Scan for the cell matching the given text and deliver its [x, y] coordinate at center. 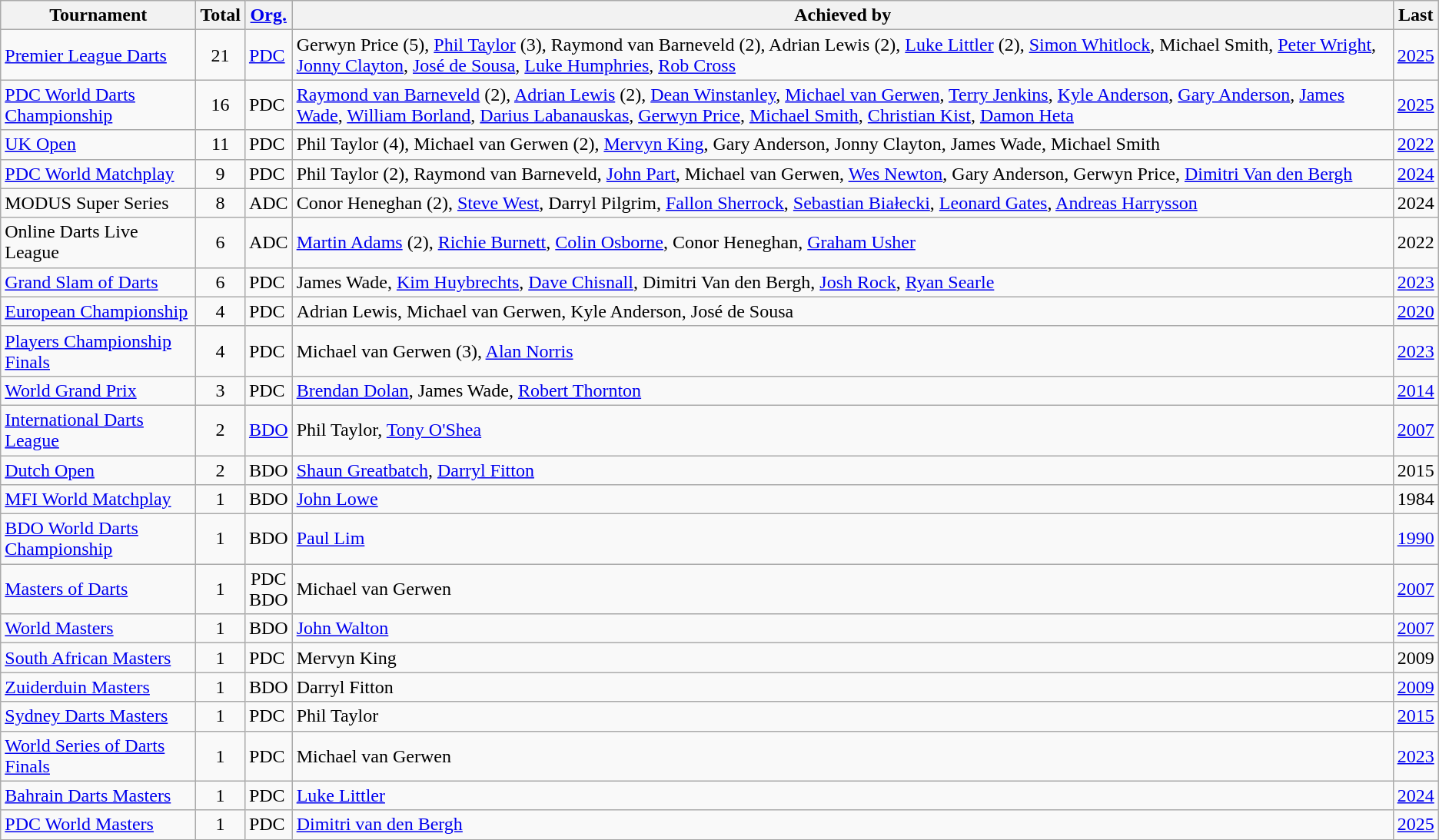
16 [221, 105]
Luke Littler [842, 795]
Last [1416, 15]
Martin Adams (2), Richie Burnett, Colin Osborne, Conor Heneghan, Graham Usher [842, 243]
European Championship [98, 311]
World Series of Darts Finals [98, 756]
Premier League Darts [98, 55]
21 [221, 55]
Players Championship Finals [98, 350]
3 [221, 390]
Brendan Dolan, James Wade, Robert Thornton [842, 390]
PDC World Matchplay [98, 174]
Org. [268, 15]
PDC BDO [268, 589]
Phil Taylor (2), Raymond van Barneveld, John Part, Michael van Gerwen, Wes Newton, Gary Anderson, Gerwyn Price, Dimitri Van den Bergh [842, 174]
Grand Slam of Darts [98, 282]
8 [221, 203]
Tournament [98, 15]
Adrian Lewis, Michael van Gerwen, Kyle Anderson, José de Sousa [842, 311]
Total [221, 15]
John Walton [842, 629]
UK Open [98, 144]
James Wade, Kim Huybrechts, Dave Chisnall, Dimitri Van den Bergh, Josh Rock, Ryan Searle [842, 282]
Michael van Gerwen (3), Alan Norris [842, 350]
South African Masters [98, 658]
Phil Taylor (4), Michael van Gerwen (2), Mervyn King, Gary Anderson, Jonny Clayton, James Wade, Michael Smith [842, 144]
Zuiderduin Masters [98, 687]
Dimitri van den Bergh [842, 825]
Paul Lim [842, 540]
Online Darts Live League [98, 243]
1984 [1416, 500]
MFI World Matchplay [98, 500]
Masters of Darts [98, 589]
2014 [1416, 390]
International Darts League [98, 430]
Phil Taylor [842, 716]
PDC World Masters [98, 825]
11 [221, 144]
Mervyn King [842, 658]
MODUS Super Series [98, 203]
Phil Taylor, Tony O'Shea [842, 430]
World Masters [98, 629]
1990 [1416, 540]
Bahrain Darts Masters [98, 795]
BDO World Darts Championship [98, 540]
9 [221, 174]
Darryl Fitton [842, 687]
Sydney Darts Masters [98, 716]
Shaun Greatbatch, Darryl Fitton [842, 470]
Dutch Open [98, 470]
Conor Heneghan (2), Steve West, Darryl Pilgrim, Fallon Sherrock, Sebastian Białecki, Leonard Gates, Andreas Harrysson [842, 203]
John Lowe [842, 500]
Achieved by [842, 15]
World Grand Prix [98, 390]
PDC World Darts Championship [98, 105]
2020 [1416, 311]
